Output the [X, Y] coordinate of the center of the cell containing the given text.  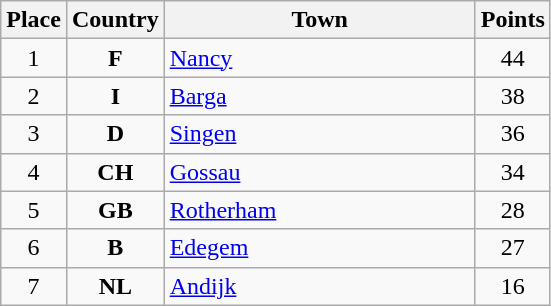
B [115, 248]
Nancy [320, 58]
5 [34, 210]
34 [512, 172]
28 [512, 210]
36 [512, 134]
Singen [320, 134]
2 [34, 96]
1 [34, 58]
Town [320, 20]
Gossau [320, 172]
NL [115, 286]
I [115, 96]
38 [512, 96]
4 [34, 172]
44 [512, 58]
D [115, 134]
Points [512, 20]
3 [34, 134]
Edegem [320, 248]
6 [34, 248]
F [115, 58]
7 [34, 286]
16 [512, 286]
CH [115, 172]
27 [512, 248]
Rotherham [320, 210]
Andijk [320, 286]
Barga [320, 96]
Country [115, 20]
GB [115, 210]
Place [34, 20]
